Identify which cell holds the provided text, then report its [X, Y] central coordinate. 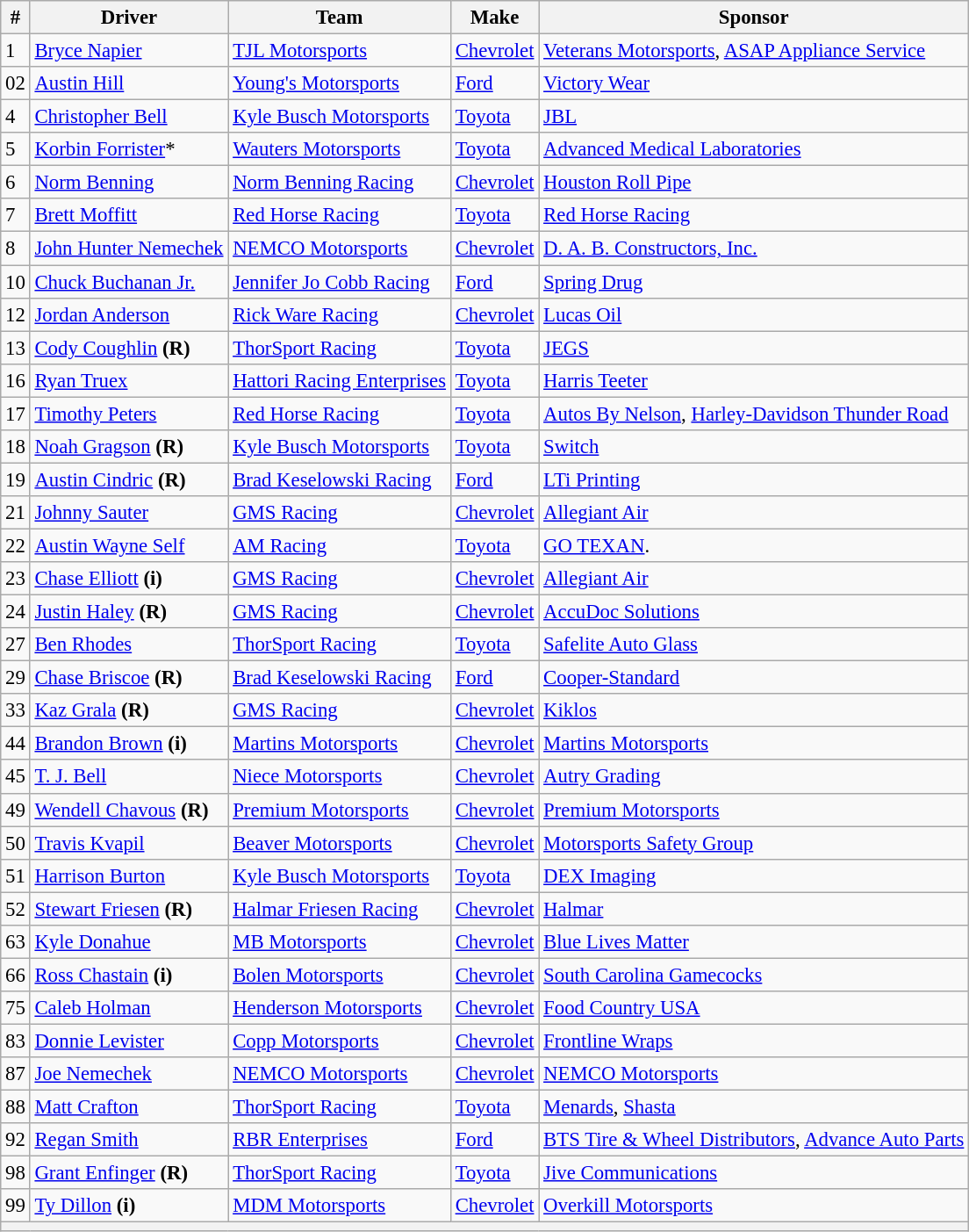
17 [16, 414]
# [16, 18]
16 [16, 380]
Safelite Auto Glass [754, 645]
T. J. Bell [129, 777]
GO TEXAN. [754, 545]
87 [16, 1074]
8 [16, 249]
Team [340, 18]
Advanced Medical Laboratories [754, 149]
Bolen Motorsports [340, 975]
24 [16, 612]
LTi Printing [754, 479]
Harris Teeter [754, 380]
DEX Imaging [754, 875]
Kiklos [754, 710]
Ryan Truex [129, 380]
Christopher Bell [129, 117]
Jordan Anderson [129, 314]
51 [16, 875]
Niece Motorsports [340, 777]
4 [16, 117]
Caleb Holman [129, 1008]
Hattori Racing Enterprises [340, 380]
Justin Haley (R) [129, 612]
Norm Benning [129, 183]
South Carolina Gamecocks [754, 975]
29 [16, 678]
Norm Benning Racing [340, 183]
Driver [129, 18]
18 [16, 447]
JEGS [754, 348]
75 [16, 1008]
Johnny Sauter [129, 513]
AM Racing [340, 545]
Spring Drug [754, 282]
Switch [754, 447]
Wendell Chavous (R) [129, 810]
Lucas Oil [754, 314]
Halmar [754, 909]
Harrison Burton [129, 875]
Autry Grading [754, 777]
Young's Motorsports [340, 83]
Matt Crafton [129, 1107]
John Hunter Nemechek [129, 249]
92 [16, 1140]
Joe Nemechek [129, 1074]
50 [16, 843]
Chase Briscoe (R) [129, 678]
Korbin Forrister* [129, 149]
Motorsports Safety Group [754, 843]
JBL [754, 117]
Blue Lives Matter [754, 942]
TJL Motorsports [340, 51]
13 [16, 348]
45 [16, 777]
Regan Smith [129, 1140]
63 [16, 942]
83 [16, 1041]
Rick Ware Racing [340, 314]
MB Motorsports [340, 942]
D. A. B. Constructors, Inc. [754, 249]
Sponsor [754, 18]
Ty Dillon (i) [129, 1206]
Kaz Grala (R) [129, 710]
Grant Enfinger (R) [129, 1173]
Travis Kvapil [129, 843]
23 [16, 579]
10 [16, 282]
5 [16, 149]
Cody Coughlin (R) [129, 348]
AccuDoc Solutions [754, 612]
33 [16, 710]
Timothy Peters [129, 414]
88 [16, 1107]
Chase Elliott (i) [129, 579]
Houston Roll Pipe [754, 183]
Overkill Motorsports [754, 1206]
Brett Moffitt [129, 215]
Noah Gragson (R) [129, 447]
Ross Chastain (i) [129, 975]
Beaver Motorsports [340, 843]
Chuck Buchanan Jr. [129, 282]
Frontline Wraps [754, 1041]
Brandon Brown (i) [129, 744]
52 [16, 909]
Menards, Shasta [754, 1107]
Austin Cindric (R) [129, 479]
Food Country USA [754, 1008]
Austin Hill [129, 83]
99 [16, 1206]
Wauters Motorsports [340, 149]
6 [16, 183]
49 [16, 810]
Make [494, 18]
1 [16, 51]
7 [16, 215]
Autos By Nelson, Harley-Davidson Thunder Road [754, 414]
Ben Rhodes [129, 645]
Victory Wear [754, 83]
22 [16, 545]
44 [16, 744]
Jennifer Jo Cobb Racing [340, 282]
Bryce Napier [129, 51]
RBR Enterprises [340, 1140]
MDM Motorsports [340, 1206]
66 [16, 975]
Austin Wayne Self [129, 545]
Donnie Levister [129, 1041]
19 [16, 479]
Veterans Motorsports, ASAP Appliance Service [754, 51]
Kyle Donahue [129, 942]
02 [16, 83]
Halmar Friesen Racing [340, 909]
27 [16, 645]
Stewart Friesen (R) [129, 909]
BTS Tire & Wheel Distributors, Advance Auto Parts [754, 1140]
Copp Motorsports [340, 1041]
Cooper-Standard [754, 678]
98 [16, 1173]
Henderson Motorsports [340, 1008]
Jive Communications [754, 1173]
12 [16, 314]
21 [16, 513]
